Locate the cell with the specified text and output its [X, Y] center coordinate. 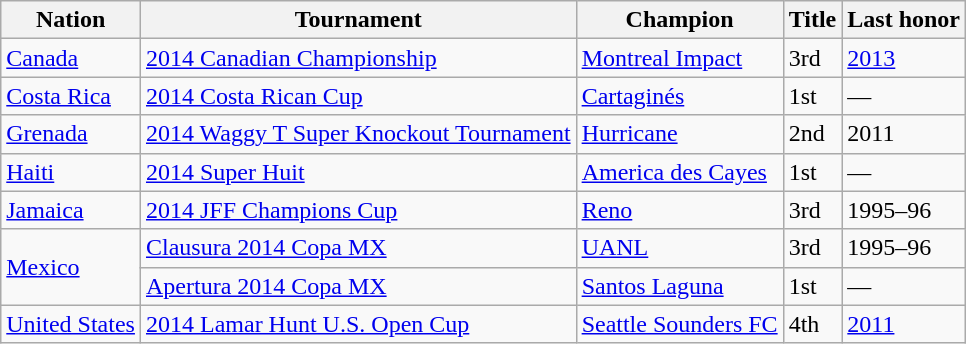
Canada [71, 58]
Clausura 2014 Copa MX [358, 248]
Mexico [71, 267]
2014 Waggy T Super Knockout Tournament [358, 134]
Seattle Sounders FC [680, 324]
America des Cayes [680, 172]
2014 Lamar Hunt U.S. Open Cup [358, 324]
Santos Laguna [680, 286]
Costa Rica [71, 96]
Title [812, 20]
4th [812, 324]
Apertura 2014 Copa MX [358, 286]
2014 Costa Rican Cup [358, 96]
Last honor [904, 20]
UANL [680, 248]
Cartaginés [680, 96]
United States [71, 324]
2014 JFF Champions Cup [358, 210]
Haiti [71, 172]
Hurricane [680, 134]
2013 [904, 58]
2nd [812, 134]
Reno [680, 210]
Montreal Impact [680, 58]
Nation [71, 20]
2014 Super Huit [358, 172]
Jamaica [71, 210]
Grenada [71, 134]
Champion [680, 20]
Tournament [358, 20]
2014 Canadian Championship [358, 58]
